From the cell containing the given text, extract its center point as (X, Y) coordinate. 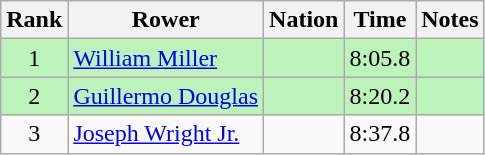
Time (380, 20)
8:20.2 (380, 96)
Notes (450, 20)
Nation (304, 20)
8:05.8 (380, 58)
Rank (34, 20)
Joseph Wright Jr. (166, 134)
William Miller (166, 58)
1 (34, 58)
Guillermo Douglas (166, 96)
2 (34, 96)
Rower (166, 20)
8:37.8 (380, 134)
3 (34, 134)
